Extract the [x, y] coordinate from the center of the cell holding the provided text.  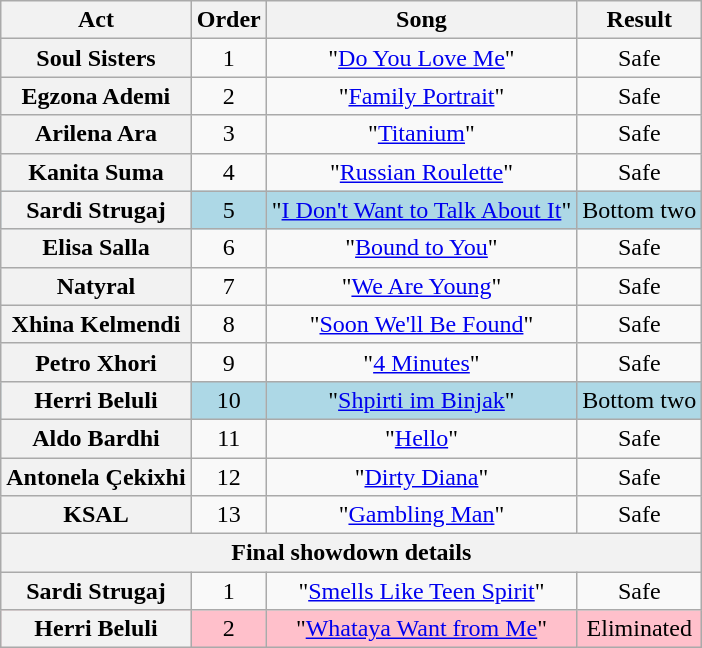
"Dirty Diana" [421, 477]
"Shpirti im Binjak" [421, 400]
"Soon We'll Be Found" [421, 324]
KSAL [96, 515]
Eliminated [640, 629]
11 [228, 438]
Arilena Ara [96, 134]
Egzona Ademi [96, 96]
"Do You Love Me" [421, 58]
Antonela Çekixhi [96, 477]
Order [228, 20]
"Bound to You" [421, 248]
"Gambling Man" [421, 515]
Natyral [96, 286]
Elisa Salla [96, 248]
3 [228, 134]
Xhina Kelmendi [96, 324]
"We Are Young" [421, 286]
10 [228, 400]
Kanita Suma [96, 172]
Result [640, 20]
Petro Xhori [96, 362]
Song [421, 20]
"Smells Like Teen Spirit" [421, 591]
"Hello" [421, 438]
"Family Portrait" [421, 96]
"Titanium" [421, 134]
7 [228, 286]
13 [228, 515]
9 [228, 362]
"Russian Roulette" [421, 172]
"I Don't Want to Talk About It" [421, 210]
6 [228, 248]
Final showdown details [352, 553]
Soul Sisters [96, 58]
"Whataya Want from Me" [421, 629]
Act [96, 20]
Aldo Bardhi [96, 438]
12 [228, 477]
5 [228, 210]
8 [228, 324]
4 [228, 172]
"4 Minutes" [421, 362]
